Extract the [X, Y] coordinate from the center of the cell holding the provided text.  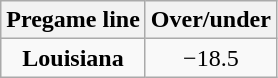
Over/under [210, 20]
Pregame line [74, 20]
−18.5 [210, 58]
Louisiana [74, 58]
